Return [X, Y] of the center of cell containing provided text 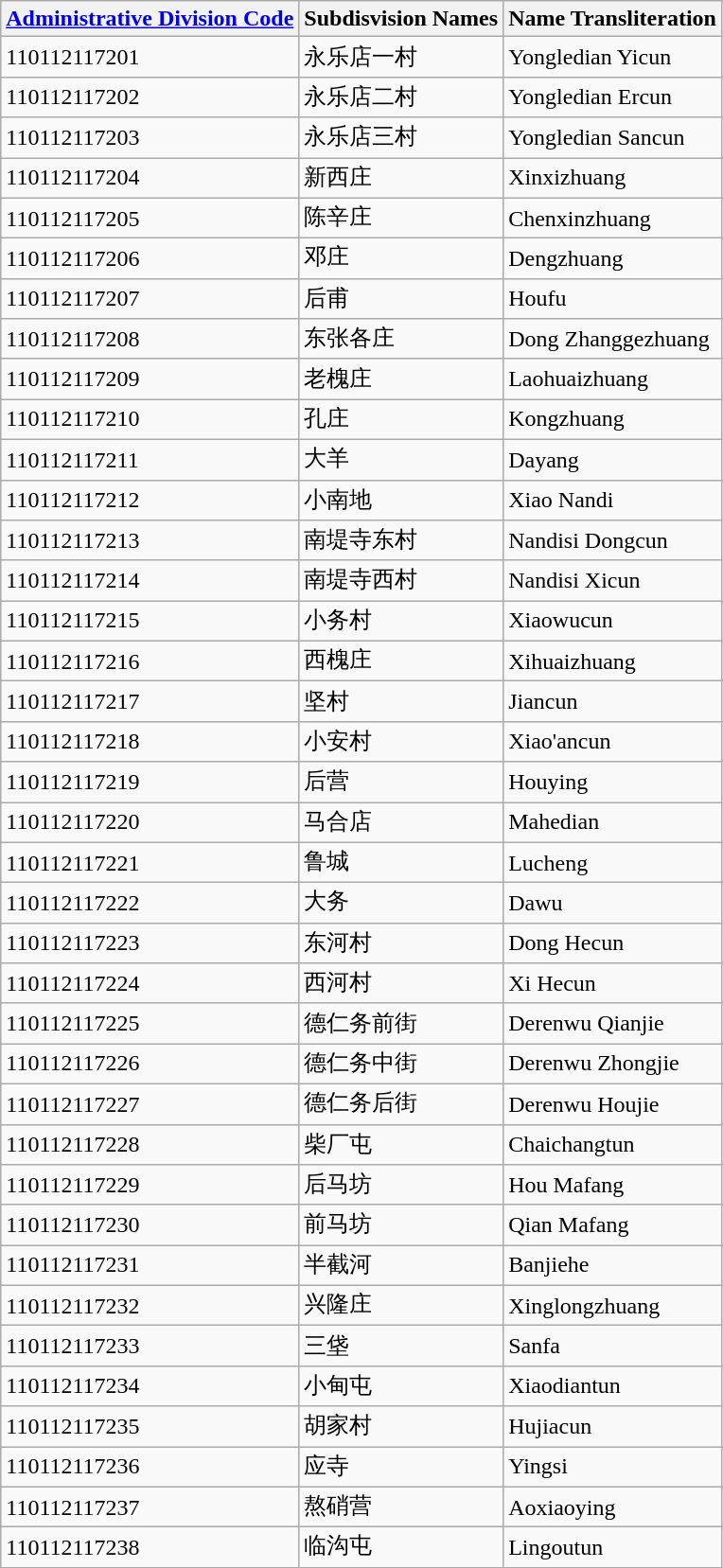
坚村 [401, 702]
前马坊 [401, 1224]
Houying [613, 782]
兴隆庄 [401, 1306]
110112117204 [150, 178]
Yingsi [613, 1467]
Xinxizhuang [613, 178]
110112117232 [150, 1306]
Xiao'ancun [613, 742]
110112117218 [150, 742]
Dengzhuang [613, 259]
110112117222 [150, 903]
后营 [401, 782]
Nandisi Dongcun [613, 541]
德仁务后街 [401, 1103]
110112117225 [150, 1024]
德仁务前街 [401, 1024]
110112117213 [150, 541]
Xihuaizhuang [613, 661]
Administrative Division Code [150, 19]
应寺 [401, 1467]
110112117205 [150, 218]
三垡 [401, 1346]
110112117212 [150, 500]
Xi Hecun [613, 984]
Hou Mafang [613, 1185]
110112117214 [150, 581]
大羊 [401, 460]
陈辛庄 [401, 218]
110112117219 [150, 782]
大务 [401, 903]
110112117227 [150, 1103]
西河村 [401, 984]
110112117207 [150, 299]
小安村 [401, 742]
Jiancun [613, 702]
110112117236 [150, 1467]
南堤寺西村 [401, 581]
半截河 [401, 1266]
Houfu [613, 299]
110112117203 [150, 138]
后马坊 [401, 1185]
110112117224 [150, 984]
110112117206 [150, 259]
后甫 [401, 299]
Yongledian Sancun [613, 138]
110112117201 [150, 57]
马合店 [401, 823]
东张各庄 [401, 339]
西槐庄 [401, 661]
Name Transliteration [613, 19]
Aoxiaoying [613, 1506]
孔庄 [401, 420]
Derenwu Houjie [613, 1103]
110112117223 [150, 943]
Lingoutun [613, 1548]
110112117235 [150, 1427]
110112117216 [150, 661]
Nandisi Xicun [613, 581]
Derenwu Zhongjie [613, 1064]
110112117215 [150, 621]
110112117209 [150, 379]
110112117202 [150, 97]
110112117221 [150, 863]
Laohuaizhuang [613, 379]
110112117228 [150, 1145]
110112117220 [150, 823]
柴厂屯 [401, 1145]
110112117208 [150, 339]
东河村 [401, 943]
110112117233 [150, 1346]
Banjiehe [613, 1266]
Mahedian [613, 823]
小甸屯 [401, 1385]
小务村 [401, 621]
Chenxinzhuang [613, 218]
110112117234 [150, 1385]
Xiao Nandi [613, 500]
新西庄 [401, 178]
Xiaowucun [613, 621]
Kongzhuang [613, 420]
110112117217 [150, 702]
Derenwu Qianjie [613, 1024]
Yongledian Yicun [613, 57]
Dong Hecun [613, 943]
永乐店二村 [401, 97]
110112117230 [150, 1224]
Qian Mafang [613, 1224]
永乐店三村 [401, 138]
Subdisvision Names [401, 19]
110112117229 [150, 1185]
永乐店一村 [401, 57]
Sanfa [613, 1346]
110112117238 [150, 1548]
熬硝营 [401, 1506]
Xinglongzhuang [613, 1306]
南堤寺东村 [401, 541]
鲁城 [401, 863]
Chaichangtun [613, 1145]
110112117237 [150, 1506]
小南地 [401, 500]
德仁务中街 [401, 1064]
临沟屯 [401, 1548]
邓庄 [401, 259]
胡家村 [401, 1427]
110112117226 [150, 1064]
Xiaodiantun [613, 1385]
Hujiacun [613, 1427]
Dong Zhanggezhuang [613, 339]
Dayang [613, 460]
110112117211 [150, 460]
Lucheng [613, 863]
110112117210 [150, 420]
Dawu [613, 903]
老槐庄 [401, 379]
Yongledian Ercun [613, 97]
110112117231 [150, 1266]
